Return (X, Y) of the center of cell containing provided text 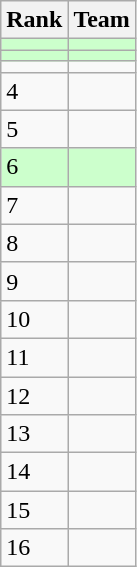
11 (34, 357)
7 (34, 205)
16 (34, 548)
6 (34, 167)
10 (34, 319)
13 (34, 434)
Rank (34, 20)
Team (102, 20)
4 (34, 91)
8 (34, 243)
15 (34, 510)
9 (34, 281)
12 (34, 395)
14 (34, 472)
5 (34, 129)
